Pinpoint the cell where the given text exists, returning its (X, Y) midpoint coordinate. 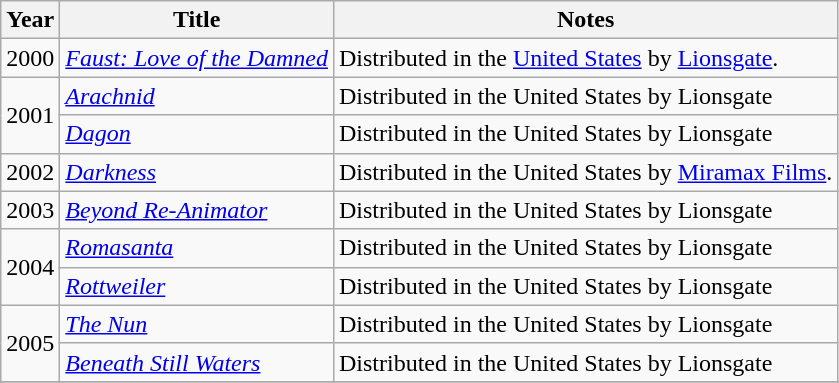
Beneath Still Waters (197, 362)
2001 (30, 115)
Arachnid (197, 96)
The Nun (197, 324)
2000 (30, 58)
Rottweiler (197, 286)
Beyond Re-Animator (197, 210)
Darkness (197, 172)
Dagon (197, 134)
2005 (30, 343)
Distributed in the United States by Miramax Films. (585, 172)
Faust: Love of the Damned (197, 58)
Year (30, 20)
2002 (30, 172)
2003 (30, 210)
Distributed in the United States by Lionsgate. (585, 58)
2004 (30, 267)
Romasanta (197, 248)
Title (197, 20)
Notes (585, 20)
